Extract the (x, y) coordinate from the center of the cell holding the provided text.  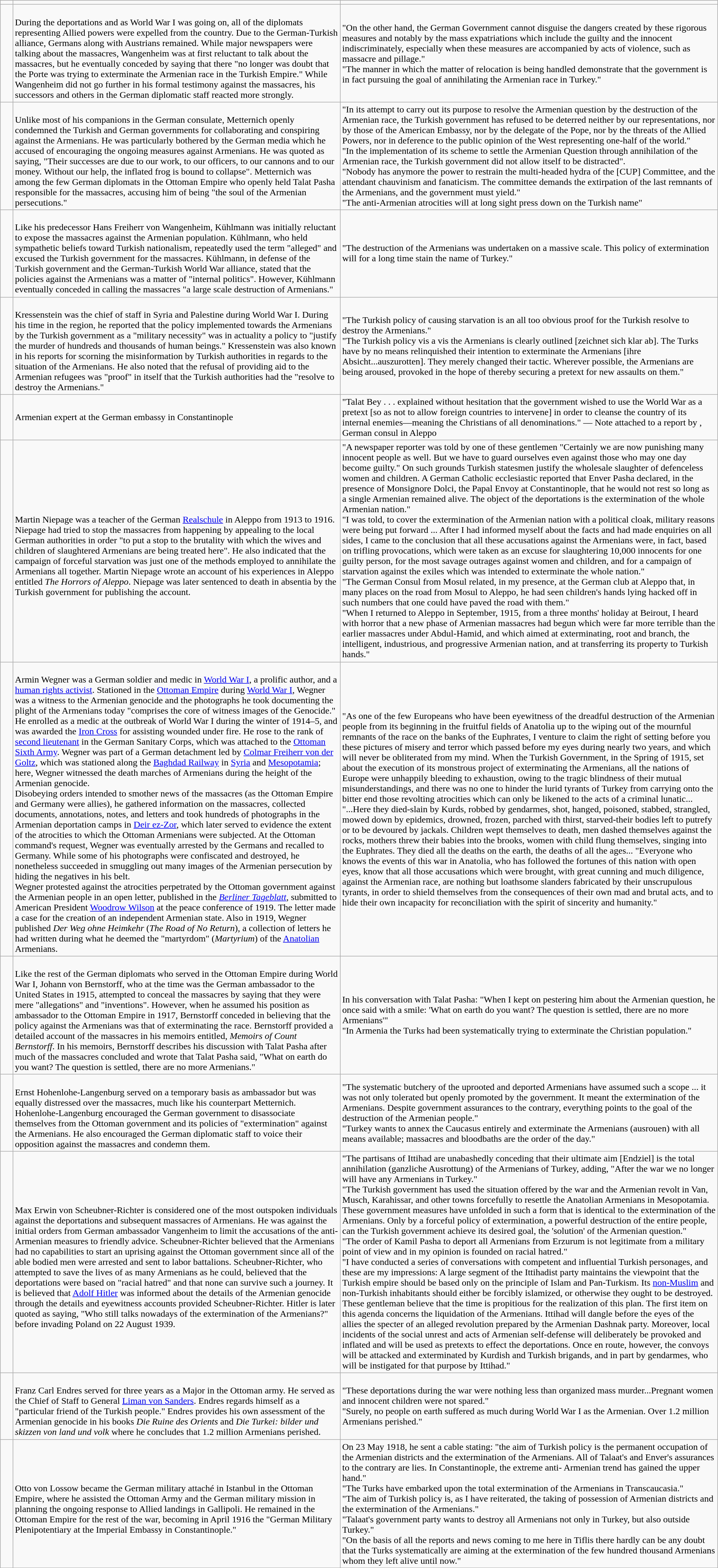
Armenian expert at the German embassy in Constantinople (176, 417)
"The destruction of the Armenians was undertaken on a massive scale. This policy of extermination will for a long time stain the name of Turkey." (529, 253)
